Detect which cell encompasses the target text, then output its (X, Y) center coordinate. 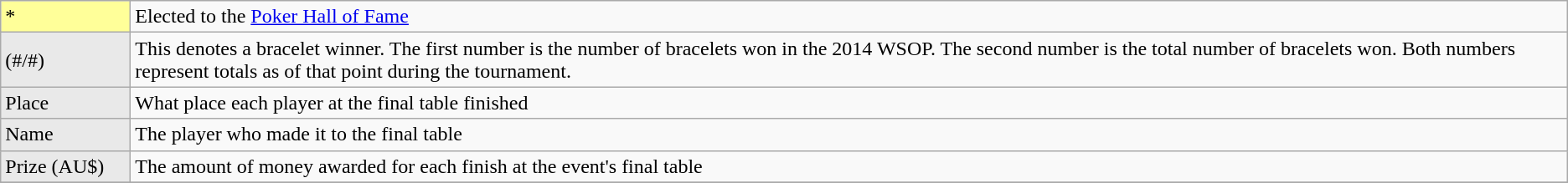
Name (65, 135)
Prize (AU$) (65, 166)
* (65, 17)
The player who made it to the final table (849, 135)
(#/#) (65, 60)
What place each player at the final table finished (849, 103)
The amount of money awarded for each finish at the event's final table (849, 166)
Place (65, 103)
Elected to the Poker Hall of Fame (849, 17)
